Find where the given text appears and provide that cell's center as [X, Y] coordinate. 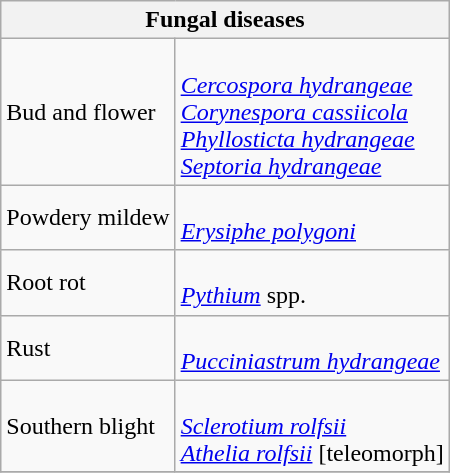
Sclerotium rolfsii Athelia rolfsii [teleomorph] [312, 426]
Pucciniastrum hydrangeae [312, 348]
Bud and flower [88, 112]
Powdery mildew [88, 218]
Root rot [88, 282]
Erysiphe polygoni [312, 218]
Rust [88, 348]
Cercospora hydrangeae Corynespora cassiicola Phyllosticta hydrangeae Septoria hydrangeae [312, 112]
Pythium spp. [312, 282]
Southern blight [88, 426]
Fungal diseases [226, 20]
